From the cell containing the given text, extract its center point as (x, y) coordinate. 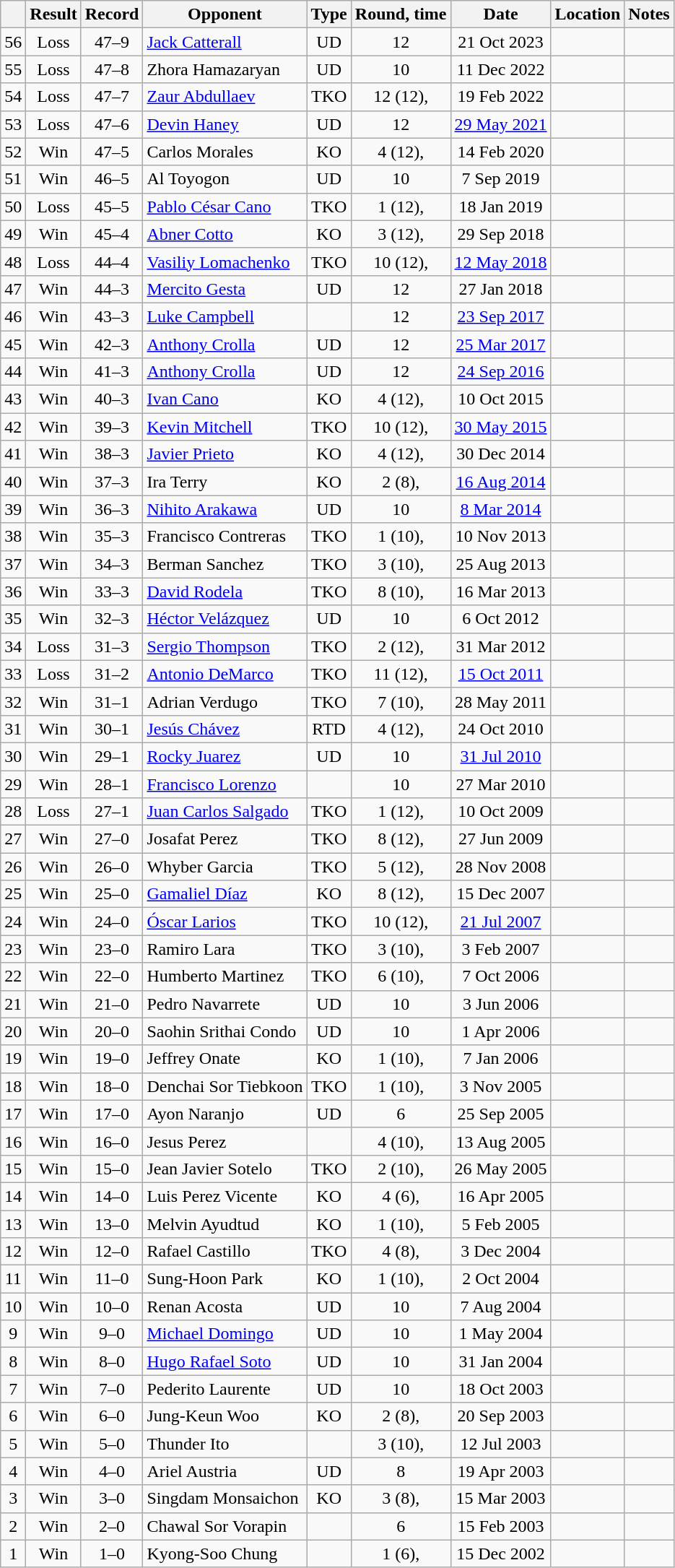
31 Mar 2012 (501, 646)
44 (13, 372)
37–3 (112, 482)
20 (13, 1031)
Pederito Laurente (225, 1389)
Javier Prieto (225, 454)
15–0 (112, 1169)
25 Sep 2005 (501, 1114)
32 (13, 701)
14–0 (112, 1196)
31–1 (112, 701)
42–3 (112, 345)
34 (13, 646)
9–0 (112, 1334)
31–2 (112, 674)
Francisco Lorenzo (225, 784)
13 Aug 2005 (501, 1141)
23 (13, 949)
29–1 (112, 756)
11 (13, 1279)
4 (8), (401, 1252)
38–3 (112, 454)
Gamaliel Díaz (225, 894)
1 (6), (401, 1554)
1 (13, 1554)
7 (10), (401, 701)
47 (13, 289)
30 (13, 756)
2 (12), (401, 646)
6–0 (112, 1416)
47–6 (112, 124)
54 (13, 97)
25–0 (112, 894)
41 (13, 454)
24 (13, 922)
12 Jul 2003 (501, 1444)
Luke Campbell (225, 316)
51 (13, 179)
19 (13, 1059)
15 Dec 2002 (501, 1554)
43 (13, 399)
7 Oct 2006 (501, 976)
16 Apr 2005 (501, 1196)
29 May 2021 (501, 124)
16 Aug 2014 (501, 482)
Zhora Hamazaryan (225, 69)
5–0 (112, 1444)
Singdam Monsaichon (225, 1499)
Zaur Abdullaev (225, 97)
Renan Acosta (225, 1307)
Kyong-Soo Chung (225, 1554)
10–0 (112, 1307)
27–1 (112, 812)
35 (13, 619)
Date (501, 14)
19 Feb 2022 (501, 97)
Hugo Rafael Soto (225, 1361)
Round, time (401, 14)
Type (329, 14)
Denchai Sor Tiebkoon (225, 1086)
40–3 (112, 399)
31 (13, 729)
45–5 (112, 207)
45 (13, 345)
30 May 2015 (501, 427)
47–8 (112, 69)
11 Dec 2022 (501, 69)
Juan Carlos Salgado (225, 812)
3–0 (112, 1499)
2 (10), (401, 1169)
Rafael Castillo (225, 1252)
Francisco Contreras (225, 537)
24 Sep 2016 (501, 372)
3 Nov 2005 (501, 1086)
13–0 (112, 1224)
56 (13, 42)
34–3 (112, 564)
Whyber Garcia (225, 867)
Jean Javier Sotelo (225, 1169)
10 Oct 2009 (501, 812)
18–0 (112, 1086)
2 (13, 1526)
Kevin Mitchell (225, 427)
3 Feb 2007 (501, 949)
Adrian Verdugo (225, 701)
Notes (649, 14)
David Rodela (225, 592)
17–0 (112, 1114)
38 (13, 537)
31 Jan 2004 (501, 1361)
Jesús Chávez (225, 729)
22–0 (112, 976)
19 Apr 2003 (501, 1471)
39–3 (112, 427)
8 Mar 2014 (501, 509)
43–3 (112, 316)
Sung-Hoon Park (225, 1279)
Nihito Arakawa (225, 509)
5 (13, 1444)
7 Aug 2004 (501, 1307)
Óscar Larios (225, 922)
5 (12), (401, 867)
50 (13, 207)
52 (13, 152)
4 (10), (401, 1141)
4 (13, 1471)
RTD (329, 729)
9 (13, 1334)
46 (13, 316)
28–1 (112, 784)
44–3 (112, 289)
36 (13, 592)
7 Sep 2019 (501, 179)
33 (13, 674)
45–4 (112, 234)
17 (13, 1114)
12–0 (112, 1252)
Pedro Navarrete (225, 1004)
35–3 (112, 537)
25 Mar 2017 (501, 345)
26 May 2005 (501, 1169)
3 Jun 2006 (501, 1004)
Record (112, 14)
Pablo César Cano (225, 207)
26–0 (112, 867)
27 (13, 839)
12 (12), (401, 97)
Antonio DeMarco (225, 674)
40 (13, 482)
29 Sep 2018 (501, 234)
21–0 (112, 1004)
42 (13, 427)
21 Jul 2007 (501, 922)
30–1 (112, 729)
28 May 2011 (501, 701)
4 (6), (401, 1196)
4–0 (112, 1471)
15 Dec 2007 (501, 894)
3 (8), (401, 1499)
Vasiliy Lomachenko (225, 261)
Devin Haney (225, 124)
31–3 (112, 646)
20 Sep 2003 (501, 1416)
11–0 (112, 1279)
Chawal Sor Vorapin (225, 1526)
53 (13, 124)
Saohin Srithai Condo (225, 1031)
Rocky Juarez (225, 756)
18 Jan 2019 (501, 207)
7–0 (112, 1389)
12 May 2018 (501, 261)
21 (13, 1004)
Abner Cotto (225, 234)
Luis Perez Vicente (225, 1196)
13 (13, 1224)
36–3 (112, 509)
28 Nov 2008 (501, 867)
44–4 (112, 261)
6 Oct 2012 (501, 619)
23–0 (112, 949)
21 Oct 2023 (501, 42)
27–0 (112, 839)
33–3 (112, 592)
2–0 (112, 1526)
24–0 (112, 922)
18 Oct 2003 (501, 1389)
Héctor Velázquez (225, 619)
Ira Terry (225, 482)
Jung-Keun Woo (225, 1416)
Carlos Morales (225, 152)
10 Nov 2013 (501, 537)
31 Jul 2010 (501, 756)
27 Mar 2010 (501, 784)
19–0 (112, 1059)
47–7 (112, 97)
28 (13, 812)
Thunder Ito (225, 1444)
47–5 (112, 152)
8–0 (112, 1361)
55 (13, 69)
2 Oct 2004 (501, 1279)
15 Feb 2003 (501, 1526)
Humberto Martinez (225, 976)
Sergio Thompson (225, 646)
14 (13, 1196)
23 Sep 2017 (501, 316)
30 Dec 2014 (501, 454)
39 (13, 509)
Ayon Naranjo (225, 1114)
32–3 (112, 619)
11 (12), (401, 674)
1 Apr 2006 (501, 1031)
25 Aug 2013 (501, 564)
15 (13, 1169)
3 (12), (401, 234)
27 Jun 2009 (501, 839)
Jack Catterall (225, 42)
3 Dec 2004 (501, 1252)
3 (13, 1499)
22 (13, 976)
49 (13, 234)
26 (13, 867)
27 Jan 2018 (501, 289)
1–0 (112, 1554)
Jeffrey Onate (225, 1059)
Michael Domingo (225, 1334)
Ramiro Lara (225, 949)
5 Feb 2005 (501, 1224)
46–5 (112, 179)
47–9 (112, 42)
10 Oct 2015 (501, 399)
24 Oct 2010 (501, 729)
20–0 (112, 1031)
7 Jan 2006 (501, 1059)
8 (10), (401, 592)
1 May 2004 (501, 1334)
29 (13, 784)
Ivan Cano (225, 399)
Melvin Ayudtud (225, 1224)
Jesus Perez (225, 1141)
14 Feb 2020 (501, 152)
Josafat Perez (225, 839)
18 (13, 1086)
Location (588, 14)
25 (13, 894)
16–0 (112, 1141)
15 Mar 2003 (501, 1499)
16 Mar 2013 (501, 592)
Mercito Gesta (225, 289)
Opponent (225, 14)
7 (13, 1389)
41–3 (112, 372)
6 (10), (401, 976)
Ariel Austria (225, 1471)
Result (53, 14)
16 (13, 1141)
48 (13, 261)
Al Toyogon (225, 179)
15 Oct 2011 (501, 674)
Berman Sanchez (225, 564)
37 (13, 564)
